Find where the given text appears and provide that cell's center as [X, Y] coordinate. 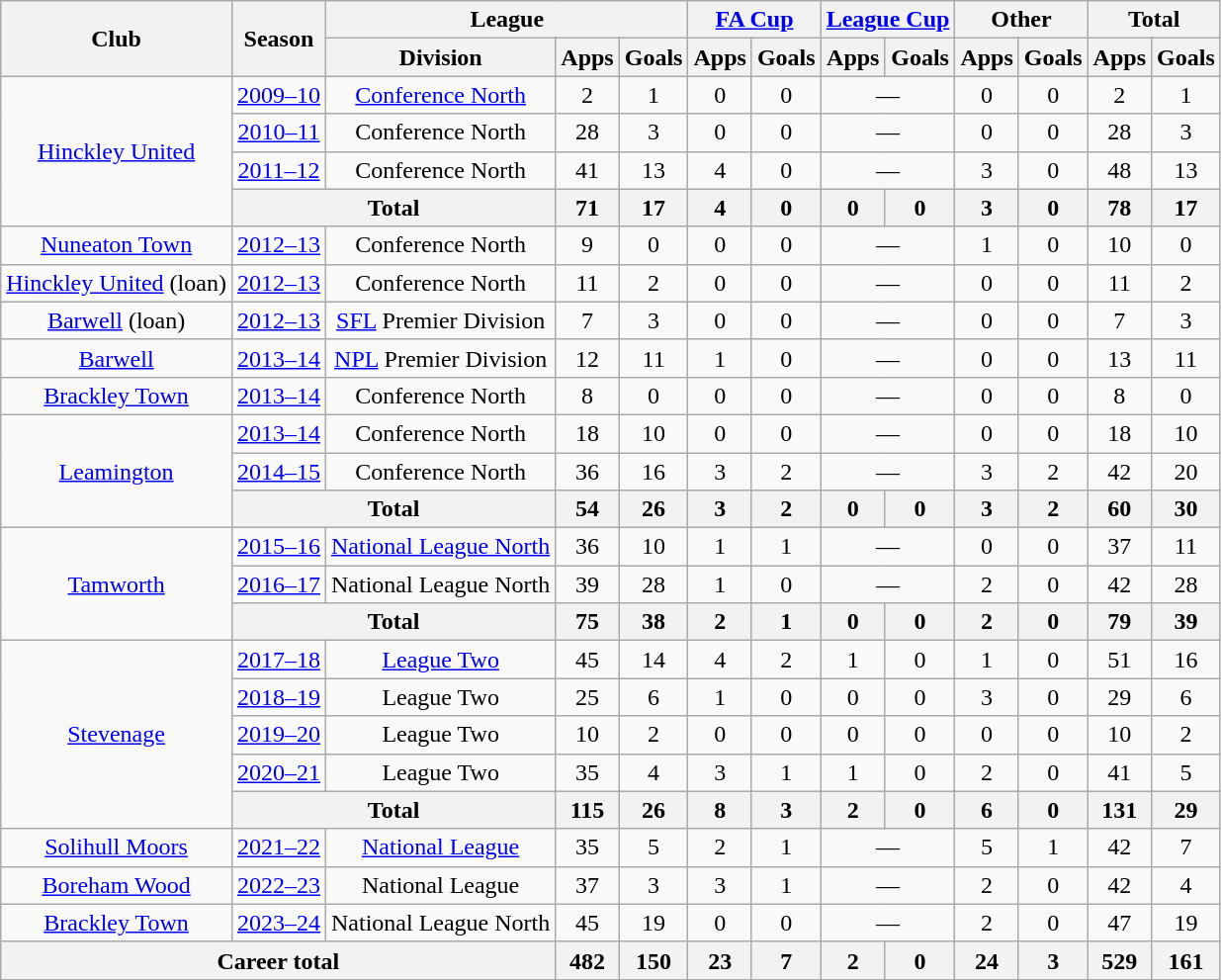
Barwell [117, 358]
League Cup [888, 20]
Boreham Wood [117, 885]
79 [1119, 622]
2019–20 [279, 735]
2015–16 [279, 547]
League [506, 20]
Club [117, 39]
25 [587, 697]
2020–21 [279, 772]
23 [720, 960]
Solihull Moors [117, 847]
115 [587, 810]
24 [987, 960]
SFL Premier Division [440, 320]
Season [279, 39]
2023–24 [279, 923]
529 [1119, 960]
150 [654, 960]
38 [654, 622]
161 [1186, 960]
Barwell (loan) [117, 320]
48 [1119, 170]
Leamington [117, 471]
12 [587, 358]
Division [440, 57]
482 [587, 960]
2021–22 [279, 847]
71 [587, 208]
2009–10 [279, 95]
75 [587, 622]
2017–18 [279, 660]
Stevenage [117, 735]
14 [654, 660]
2010–11 [279, 133]
20 [1186, 472]
2018–19 [279, 697]
Hinckley United (loan) [117, 283]
78 [1119, 208]
60 [1119, 509]
Career total [279, 960]
2016–17 [279, 584]
Other [1021, 20]
2011–12 [279, 170]
2014–15 [279, 472]
47 [1119, 923]
51 [1119, 660]
2022–23 [279, 885]
131 [1119, 810]
54 [587, 509]
30 [1186, 509]
Hinckley United [117, 151]
Tamworth [117, 584]
FA Cup [754, 20]
Nuneaton Town [117, 245]
9 [587, 245]
NPL Premier Division [440, 358]
